Locate the cell with the specified text and output its [X, Y] center coordinate. 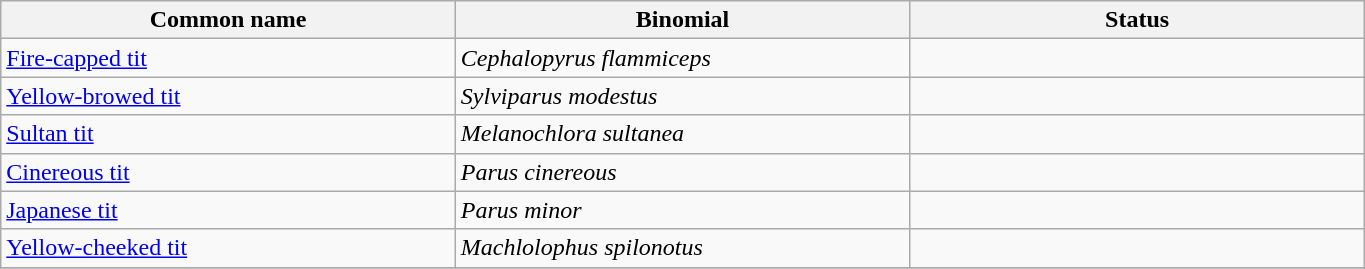
Binomial [682, 20]
Yellow-browed tit [228, 96]
Parus minor [682, 210]
Melanochlora sultanea [682, 134]
Cinereous tit [228, 172]
Fire-capped tit [228, 58]
Japanese tit [228, 210]
Machlolophus spilonotus [682, 248]
Parus cinereous [682, 172]
Sylviparus modestus [682, 96]
Common name [228, 20]
Yellow-cheeked tit [228, 248]
Status [1138, 20]
Sultan tit [228, 134]
Cephalopyrus flammiceps [682, 58]
